Extract the (x, y) coordinate from the center of the cell holding the provided text.  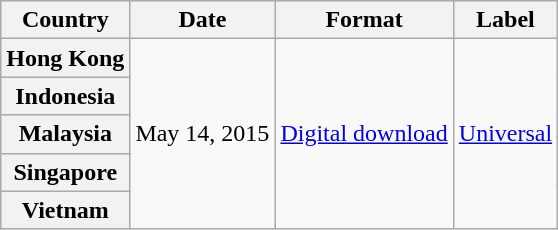
Indonesia (66, 96)
Vietnam (66, 210)
Singapore (66, 172)
Date (202, 20)
May 14, 2015 (202, 134)
Label (505, 20)
Format (364, 20)
Malaysia (66, 134)
Digital download (364, 134)
Country (66, 20)
Universal (505, 134)
Hong Kong (66, 58)
